Determine the [x, y] coordinate at the center of the cell enclosing the given text.  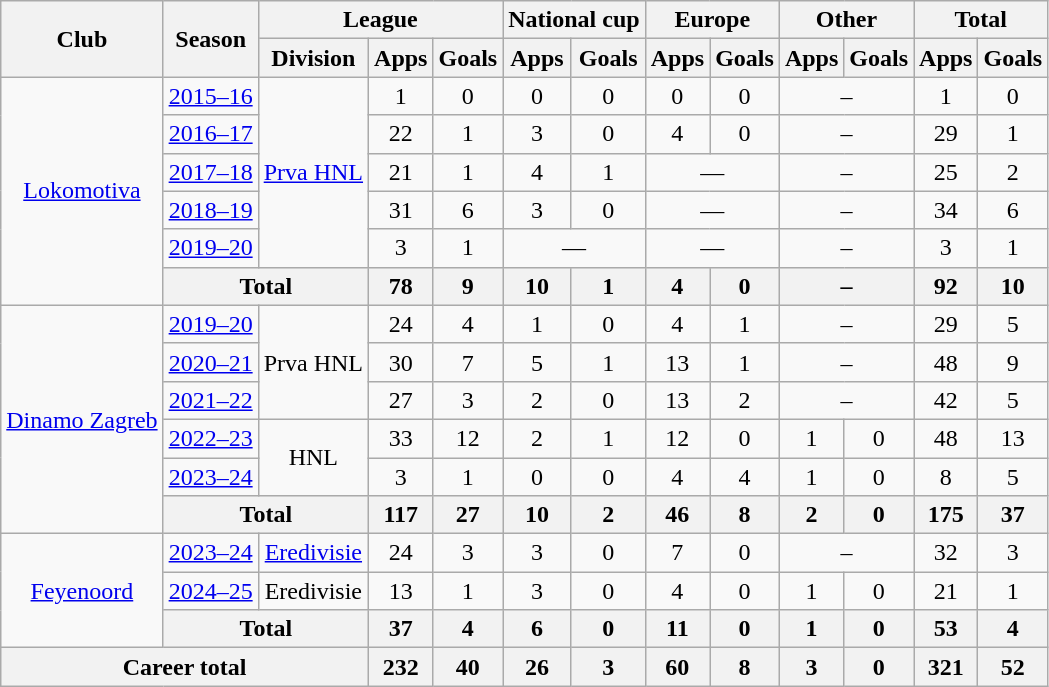
92 [946, 286]
31 [401, 210]
Club [82, 39]
30 [401, 362]
Europe [712, 20]
Division [313, 58]
2022–23 [210, 438]
2020–21 [210, 362]
National cup [574, 20]
53 [946, 629]
Career total [185, 667]
2015–16 [210, 96]
117 [401, 515]
26 [537, 667]
Dinamo Zagreb [82, 419]
78 [401, 286]
11 [677, 629]
Feyenoord [82, 591]
2016–17 [210, 134]
33 [401, 438]
25 [946, 172]
46 [677, 515]
60 [677, 667]
32 [946, 553]
175 [946, 515]
2018–19 [210, 210]
2021–22 [210, 400]
Other [846, 20]
52 [1013, 667]
34 [946, 210]
HNL [313, 457]
2024–25 [210, 591]
22 [401, 134]
42 [946, 400]
40 [468, 667]
League [380, 20]
232 [401, 667]
321 [946, 667]
2017–18 [210, 172]
Season [210, 39]
Lokomotiva [82, 191]
